Extract the (x, y) coordinate from the center of the cell holding the provided text.  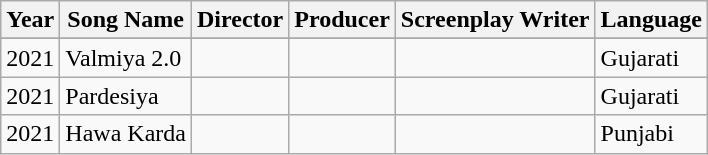
Pardesiya (126, 96)
Director (240, 20)
Producer (342, 20)
Hawa Karda (126, 134)
Year (30, 20)
Language (651, 20)
Punjabi (651, 134)
Valmiya 2.0 (126, 58)
Song Name (126, 20)
Screenplay Writer (495, 20)
